Return [X, Y] of the center of cell containing provided text 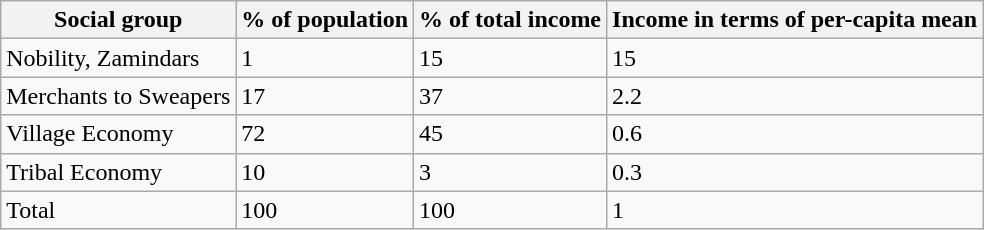
Income in terms of per-capita mean [795, 20]
Social group [118, 20]
Nobility, Zamindars [118, 58]
72 [325, 134]
37 [510, 96]
17 [325, 96]
0.6 [795, 134]
Tribal Economy [118, 172]
% of total income [510, 20]
3 [510, 172]
10 [325, 172]
% of population [325, 20]
Village Economy [118, 134]
45 [510, 134]
Total [118, 210]
0.3 [795, 172]
Merchants to Sweapers [118, 96]
2.2 [795, 96]
